Determine the (X, Y) coordinate at the center of the cell enclosing the given text.  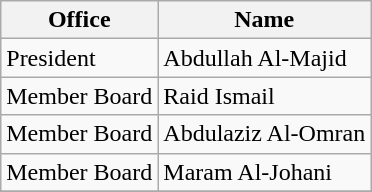
Name (264, 20)
President (80, 58)
Raid Ismail (264, 96)
Maram Al-Johani (264, 172)
Abdulaziz Al-Omran (264, 134)
Abdullah Al-Majid (264, 58)
Office (80, 20)
